Output the (X, Y) coordinate of the center of the cell containing the given text.  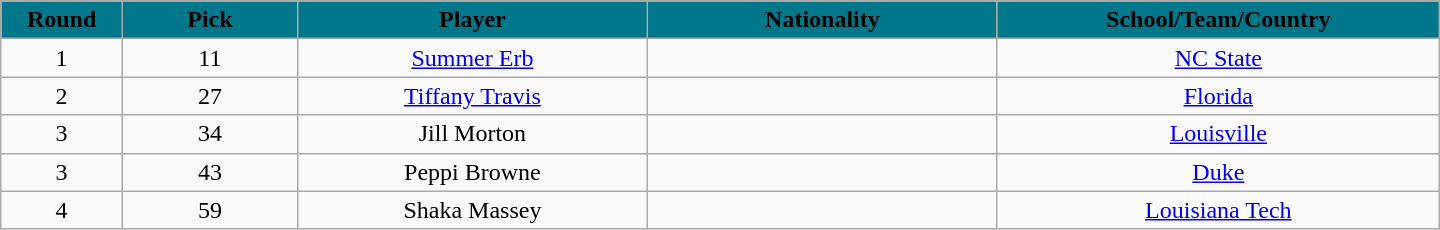
Duke (1218, 172)
34 (210, 134)
1 (62, 58)
Louisiana Tech (1218, 210)
Player (472, 20)
Shaka Massey (472, 210)
Summer Erb (472, 58)
Tiffany Travis (472, 96)
43 (210, 172)
Louisville (1218, 134)
Jill Morton (472, 134)
Peppi Browne (472, 172)
Nationality (822, 20)
4 (62, 210)
Pick (210, 20)
Round (62, 20)
2 (62, 96)
59 (210, 210)
11 (210, 58)
NC State (1218, 58)
27 (210, 96)
School/Team/Country (1218, 20)
Florida (1218, 96)
